For the text-containing cell, return its midpoint in [x, y] coordinate format. 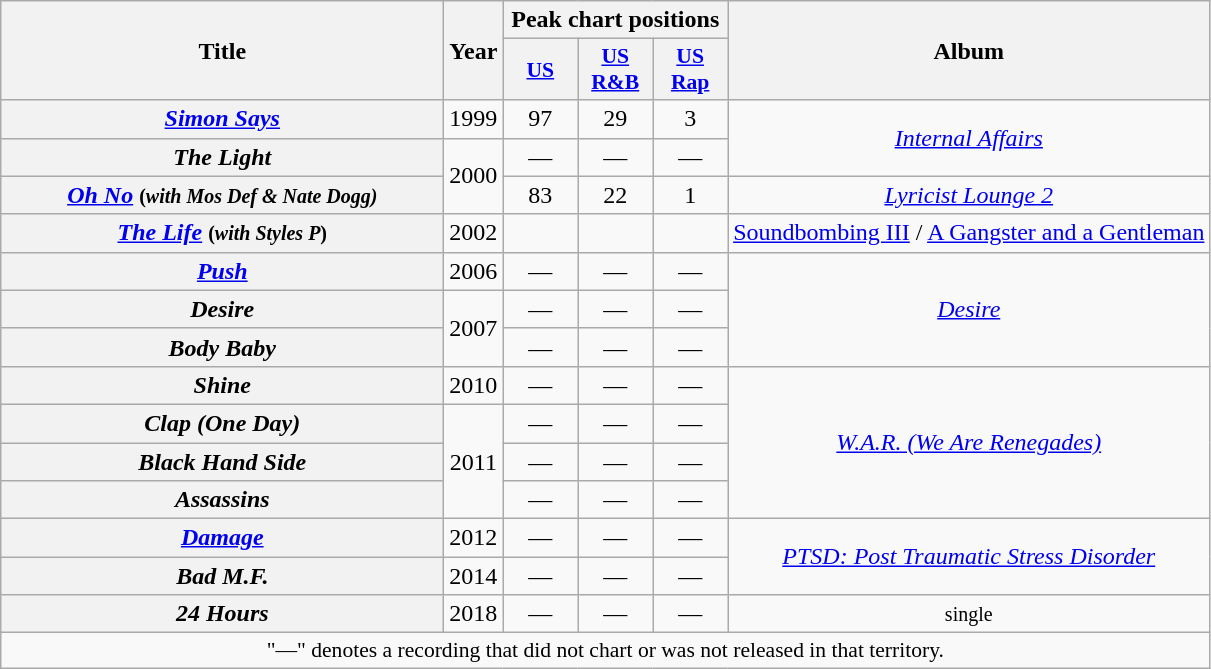
29 [616, 119]
Title [222, 50]
Damage [222, 538]
Bad M.F. [222, 576]
1999 [474, 119]
Oh No (with Mos Def & Nate Dogg) [222, 195]
2002 [474, 233]
Simon Says [222, 119]
2018 [474, 614]
Clap (One Day) [222, 423]
Year [474, 50]
US R&B [616, 70]
W.A.R. (We Are Renegades) [969, 442]
Soundbombing III / A Gangster and a Gentleman [969, 233]
Assassins [222, 500]
Lyricist Lounge 2 [969, 195]
US [540, 70]
24 Hours [222, 614]
22 [616, 195]
1 [690, 195]
Album [969, 50]
Peak chart positions [616, 20]
2000 [474, 176]
Black Hand Side [222, 461]
97 [540, 119]
83 [540, 195]
2007 [474, 328]
Body Baby [222, 347]
The Life (with Styles P) [222, 233]
PTSD: Post Traumatic Stress Disorder [969, 557]
Internal Affairs [969, 138]
"—" denotes a recording that did not chart or was not released in that territory. [606, 651]
3 [690, 119]
The Light [222, 157]
2014 [474, 576]
Push [222, 271]
2006 [474, 271]
single [969, 614]
US Rap [690, 70]
2012 [474, 538]
Shine [222, 385]
2010 [474, 385]
2011 [474, 461]
